Output the [X, Y] coordinate of the center of the cell containing the given text.  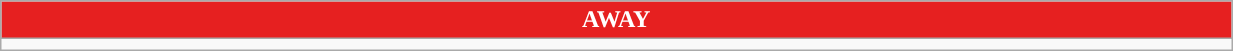
AWAY [616, 20]
